Locate the cell with the specified text and output its [X, Y] center coordinate. 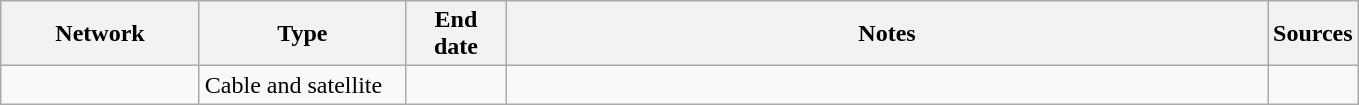
Type [302, 34]
Cable and satellite [302, 85]
Network [100, 34]
Sources [1314, 34]
Notes [886, 34]
End date [456, 34]
